Return the (X, Y) coordinate for the center point of the cell that contains the specified text.  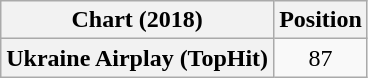
Position (321, 20)
87 (321, 58)
Ukraine Airplay (TopHit) (138, 58)
Chart (2018) (138, 20)
